Return (X, Y) of the center of cell containing provided text 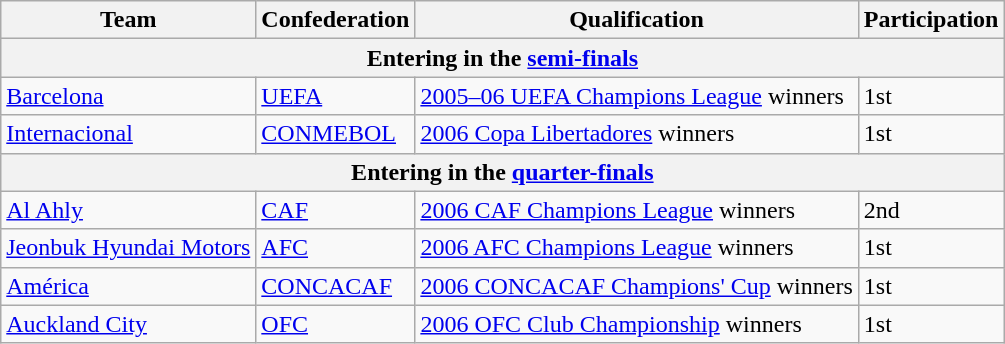
Barcelona (128, 96)
CONCACAF (336, 286)
AFC (336, 248)
UEFA (336, 96)
2006 AFC Champions League winners (636, 248)
Entering in the semi-finals (502, 58)
Confederation (336, 20)
2nd (931, 210)
2006 Copa Libertadores winners (636, 134)
2005–06 UEFA Champions League winners (636, 96)
CONMEBOL (336, 134)
Internacional (128, 134)
Team (128, 20)
Qualification (636, 20)
Al Ahly (128, 210)
2006 OFC Club Championship winners (636, 324)
Auckland City (128, 324)
América (128, 286)
OFC (336, 324)
Jeonbuk Hyundai Motors (128, 248)
Participation (931, 20)
CAF (336, 210)
Entering in the quarter-finals (502, 172)
2006 CONCACAF Champions' Cup winners (636, 286)
2006 CAF Champions League winners (636, 210)
